Provide the (x, y) coordinate of the cell's center where the given text is located.  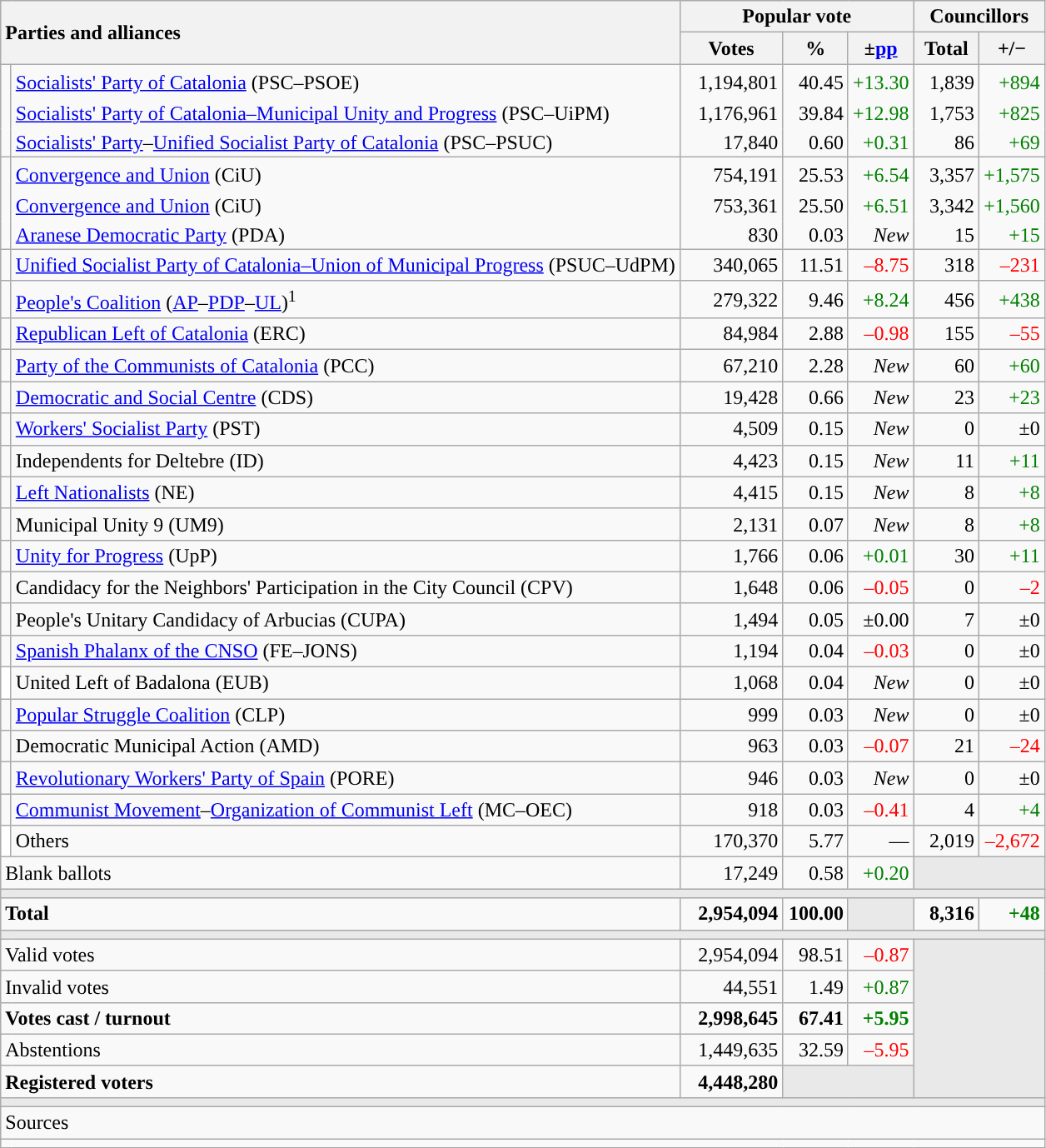
963 (731, 746)
+23 (1013, 397)
15 (946, 235)
Workers' Socialist Party (PST) (345, 429)
753,361 (731, 207)
318 (946, 265)
1.49 (816, 986)
23 (946, 397)
–0.03 (881, 651)
1,176,961 (731, 114)
+1,575 (1013, 175)
Spanish Phalanx of the CNSO (FE–JONS) (345, 651)
0.58 (816, 873)
25.53 (816, 175)
Municipal Unity 9 (UM9) (345, 524)
0.66 (816, 397)
Popular Struggle Coalition (CLP) (345, 715)
+825 (1013, 114)
7 (946, 619)
11.51 (816, 265)
— (881, 841)
1,753 (946, 114)
17,840 (731, 142)
39.84 (816, 114)
2,131 (731, 524)
Blank ballots (341, 873)
1,449,635 (731, 1050)
Councillors (979, 17)
946 (731, 778)
+15 (1013, 235)
2.88 (816, 334)
Democratic Municipal Action (AMD) (345, 746)
4,423 (731, 461)
11 (946, 461)
30 (946, 556)
–55 (1013, 334)
–8.75 (881, 265)
People's Coalition (AP–PDP–UL)1 (345, 300)
830 (731, 235)
456 (946, 300)
+0.87 (881, 986)
–0.07 (881, 746)
Unity for Progress (UpP) (345, 556)
3,342 (946, 207)
40.45 (816, 82)
+4 (1013, 810)
4,509 (731, 429)
155 (946, 334)
People's Unitary Candidacy of Arbucias (CUPA) (345, 619)
+5.95 (881, 1018)
Votes (731, 48)
Parties and alliances (341, 32)
67.41 (816, 1018)
+12.98 (881, 114)
0.07 (816, 524)
–0.41 (881, 810)
+8.24 (881, 300)
44,551 (731, 986)
Revolutionary Workers' Party of Spain (PORE) (345, 778)
+48 (1013, 914)
+69 (1013, 142)
+/− (1013, 48)
United Left of Badalona (EUB) (345, 683)
Unified Socialist Party of Catalonia–Union of Municipal Progress (PSUC–UdPM) (345, 265)
–2 (1013, 587)
4 (946, 810)
% (816, 48)
Aranese Democratic Party (PDA) (345, 235)
–0.87 (881, 955)
+438 (1013, 300)
+0.01 (881, 556)
Others (345, 841)
1,194 (731, 651)
4,415 (731, 492)
19,428 (731, 397)
Abstentions (341, 1050)
–231 (1013, 265)
340,065 (731, 265)
86 (946, 142)
4,448,280 (731, 1081)
+6.51 (881, 207)
+1,560 (1013, 207)
2,998,645 (731, 1018)
–0.05 (881, 587)
+13.30 (881, 82)
–0.98 (881, 334)
60 (946, 366)
100.00 (816, 914)
Independents for Deltebre (ID) (345, 461)
Registered voters (341, 1081)
1,648 (731, 587)
Republican Left of Catalonia (ERC) (345, 334)
0.05 (816, 619)
±pp (881, 48)
Democratic and Social Centre (CDS) (345, 397)
2.28 (816, 366)
1,766 (731, 556)
17,249 (731, 873)
–2,672 (1013, 841)
3,357 (946, 175)
Valid votes (341, 955)
84,984 (731, 334)
Socialists' Party of Catalonia–Municipal Unity and Progress (PSC–UiPM) (345, 114)
1,068 (731, 683)
–5.95 (881, 1050)
+894 (1013, 82)
±0.00 (881, 619)
5.77 (816, 841)
Votes cast / turnout (341, 1018)
–24 (1013, 746)
0.60 (816, 142)
279,322 (731, 300)
2,019 (946, 841)
999 (731, 715)
Sources (523, 1123)
67,210 (731, 366)
1,839 (946, 82)
918 (731, 810)
Communist Movement–Organization of Communist Left (MC–OEC) (345, 810)
Socialists' Party–Unified Socialist Party of Catalonia (PSC–PSUC) (345, 142)
8,316 (946, 914)
+0.31 (881, 142)
Candidacy for the Neighbors' Participation in the City Council (CPV) (345, 587)
25.50 (816, 207)
Invalid votes (341, 986)
Party of the Communists of Catalonia (PCC) (345, 366)
21 (946, 746)
754,191 (731, 175)
Left Nationalists (NE) (345, 492)
1,194,801 (731, 82)
Popular vote (796, 17)
32.59 (816, 1050)
+60 (1013, 366)
9.46 (816, 300)
Socialists' Party of Catalonia (PSC–PSOE) (345, 82)
+0.20 (881, 873)
+6.54 (881, 175)
1,494 (731, 619)
98.51 (816, 955)
170,370 (731, 841)
